Provide the [X, Y] coordinate of the cell's center where the given text is located.  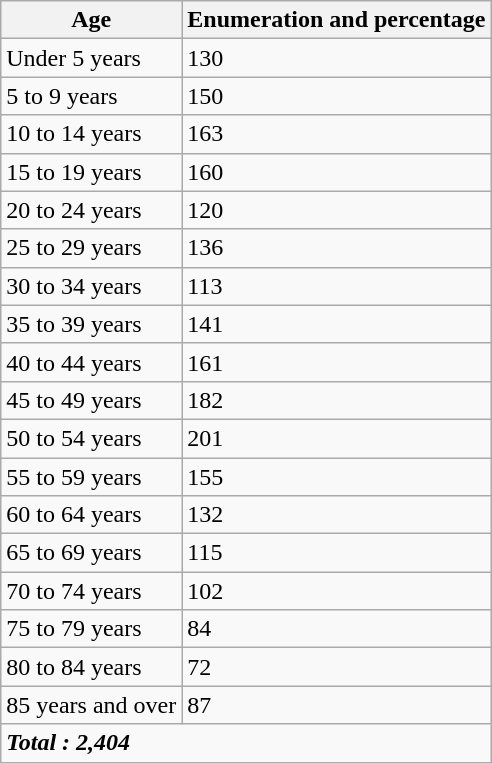
150 [336, 96]
30 to 34 years [92, 286]
60 to 64 years [92, 515]
10 to 14 years [92, 134]
Age [92, 20]
155 [336, 477]
72 [336, 667]
40 to 44 years [92, 362]
Enumeration and percentage [336, 20]
45 to 49 years [92, 400]
102 [336, 591]
132 [336, 515]
70 to 74 years [92, 591]
160 [336, 172]
75 to 79 years [92, 629]
182 [336, 400]
Total : 2,404 [246, 743]
201 [336, 438]
35 to 39 years [92, 324]
15 to 19 years [92, 172]
113 [336, 286]
55 to 59 years [92, 477]
115 [336, 553]
25 to 29 years [92, 248]
120 [336, 210]
65 to 69 years [92, 553]
161 [336, 362]
87 [336, 705]
136 [336, 248]
80 to 84 years [92, 667]
Under 5 years [92, 58]
50 to 54 years [92, 438]
5 to 9 years [92, 96]
84 [336, 629]
130 [336, 58]
141 [336, 324]
163 [336, 134]
20 to 24 years [92, 210]
85 years and over [92, 705]
